Extract the (x, y) coordinate from the center of the cell holding the provided text.  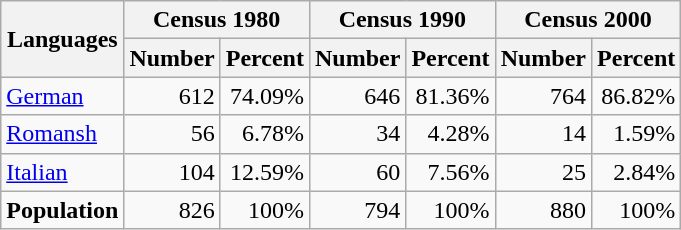
646 (357, 96)
Languages (62, 39)
74.09% (264, 96)
794 (357, 210)
Italian (62, 172)
104 (172, 172)
Census 1990 (402, 20)
56 (172, 134)
764 (543, 96)
25 (543, 172)
60 (357, 172)
826 (172, 210)
81.36% (450, 96)
2.84% (636, 172)
German (62, 96)
Population (62, 210)
12.59% (264, 172)
612 (172, 96)
14 (543, 134)
34 (357, 134)
1.59% (636, 134)
6.78% (264, 134)
Census 1980 (217, 20)
880 (543, 210)
Census 2000 (588, 20)
7.56% (450, 172)
86.82% (636, 96)
Romansh (62, 134)
4.28% (450, 134)
